Extract the (X, Y) coordinate from the center of the cell holding the provided text.  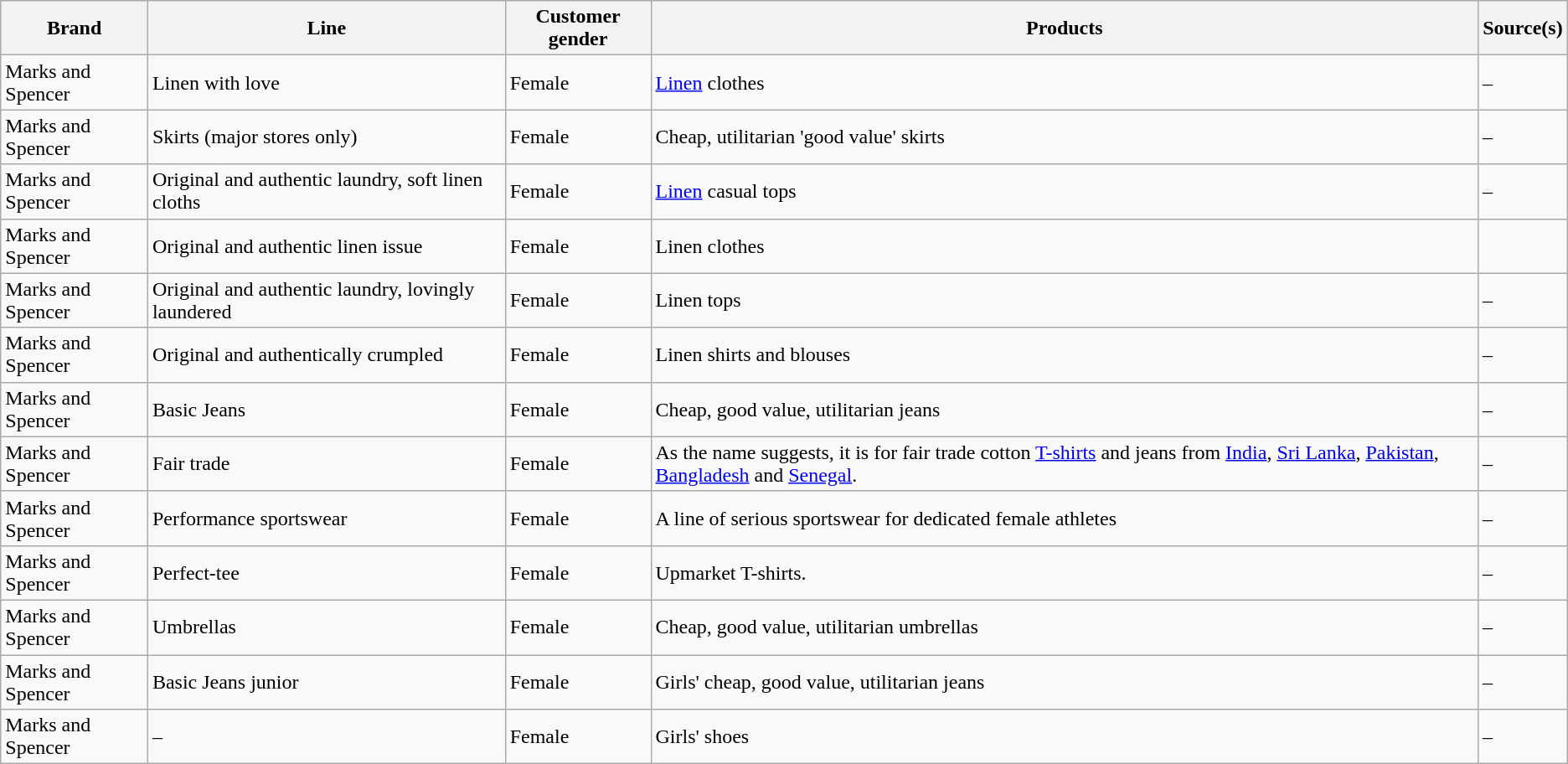
Skirts (major stores only) (327, 137)
Cheap, utilitarian 'good value' skirts (1065, 137)
Cheap, good value, utilitarian jeans (1065, 409)
As the name suggests, it is for fair trade cotton T-shirts and jeans from India, Sri Lanka, Pakistan, Bangladesh and Senegal. (1065, 464)
Original and authentic laundry, lovingly laundered (327, 300)
Upmarket T-shirts. (1065, 573)
Products (1065, 28)
Basic Jeans (327, 409)
Linen casual tops (1065, 191)
Source(s) (1523, 28)
Linen with love (327, 82)
Linen shirts and blouses (1065, 355)
Brand (75, 28)
Umbrellas (327, 627)
Original and authentic laundry, soft linen cloths (327, 191)
Fair trade (327, 464)
Girls' cheap, good value, utilitarian jeans (1065, 682)
Girls' shoes (1065, 737)
Cheap, good value, utilitarian umbrellas (1065, 627)
Linen tops (1065, 300)
Customer gender (578, 28)
Perfect-tee (327, 573)
Original and authentically crumpled (327, 355)
Performance sportswear (327, 518)
Basic Jeans junior (327, 682)
Line (327, 28)
Original and authentic linen issue (327, 246)
A line of serious sportswear for dedicated female athletes (1065, 518)
